Detect which cell encompasses the target text, then output its (x, y) center coordinate. 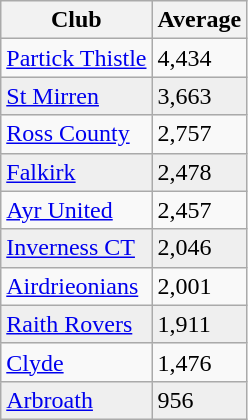
1,911 (200, 324)
Raith Rovers (76, 324)
2,001 (200, 286)
2,457 (200, 210)
Ayr United (76, 210)
Falkirk (76, 172)
Clyde (76, 362)
Airdrieonians (76, 286)
956 (200, 400)
Ross County (76, 134)
Average (200, 20)
4,434 (200, 58)
Inverness CT (76, 248)
2,478 (200, 172)
Club (76, 20)
1,476 (200, 362)
St Mirren (76, 96)
Partick Thistle (76, 58)
Arbroath (76, 400)
2,757 (200, 134)
3,663 (200, 96)
2,046 (200, 248)
